Determine the [X, Y] coordinate at the center of the cell enclosing the given text.  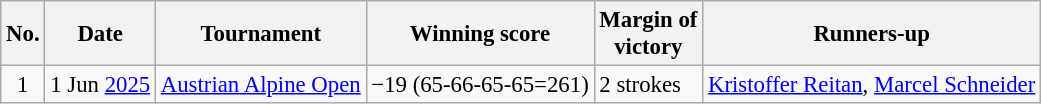
Tournament [260, 34]
Kristoffer Reitan, Marcel Schneider [872, 85]
1 Jun 2025 [100, 85]
Runners-up [872, 34]
1 [23, 85]
Date [100, 34]
−19 (65-66-65-65=261) [480, 85]
Winning score [480, 34]
No. [23, 34]
Austrian Alpine Open [260, 85]
2 strokes [648, 85]
Margin ofvictory [648, 34]
